Scan for the cell matching the given text and deliver its (X, Y) coordinate at center. 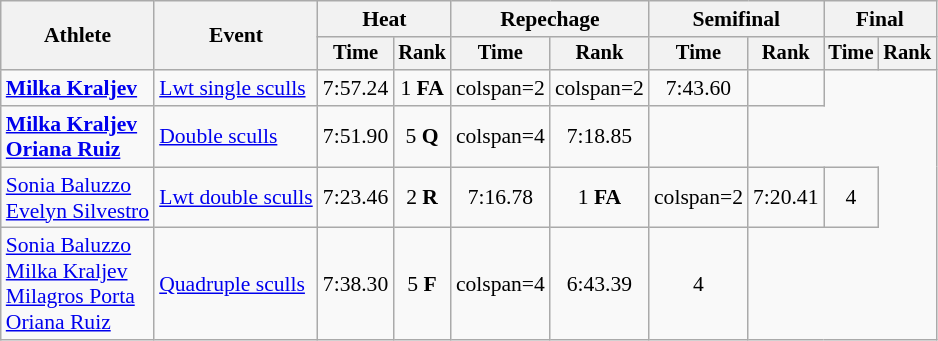
Repechage (550, 19)
5 Q (422, 136)
Milka KraljevOriana Ruiz (78, 136)
7:43.60 (698, 88)
Sonia BaluzzoMilka KraljevMilagros PortaOriana Ruiz (78, 284)
Lwt single sculls (236, 88)
2 R (422, 198)
Double sculls (236, 136)
7:20.41 (786, 198)
Athlete (78, 36)
Semifinal (736, 19)
Heat (384, 19)
Lwt double sculls (236, 198)
Milka Kraljev (78, 88)
Quadruple sculls (236, 284)
6:43.39 (600, 284)
5 F (422, 284)
7:16.78 (500, 198)
7:18.85 (600, 136)
Sonia BaluzzoEvelyn Silvestro (78, 198)
7:38.30 (356, 284)
7:51.90 (356, 136)
Final (880, 19)
7:57.24 (356, 88)
Event (236, 36)
7:23.46 (356, 198)
